Search for the cell housing the specified text and yield its (X, Y) center coordinate. 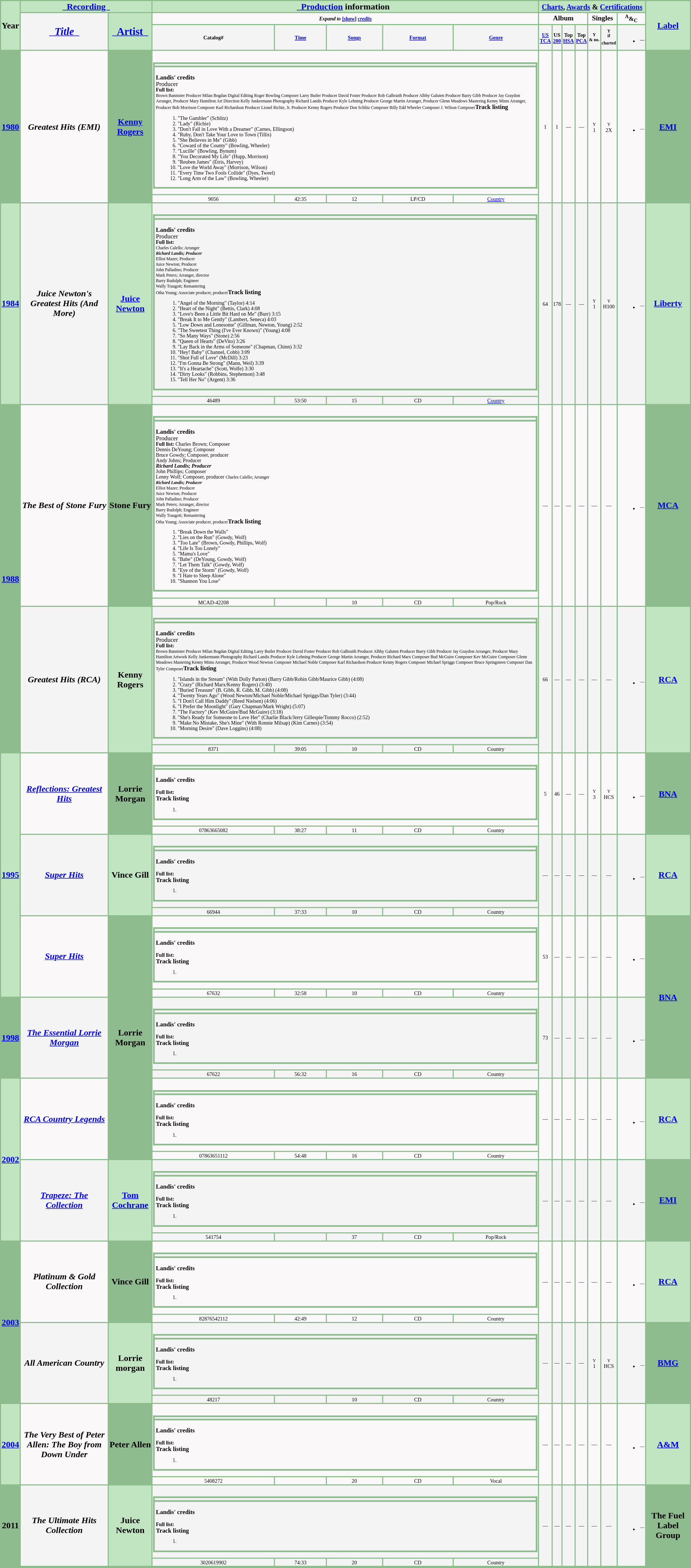
66 (545, 679)
39:05 (300, 749)
Juice Newton's Greatest Hits (And More) (64, 304)
Platinum & Gold Collection (64, 1282)
A&M (668, 1444)
178 (557, 304)
Songs (354, 38)
37:33 (300, 912)
1995 (10, 875)
A&C (631, 19)
73 (545, 1038)
YH100 (609, 304)
The Essential Lorrie Morgan (64, 1038)
1998 (10, 1038)
53:50 (300, 401)
The Fuel Label Group (668, 1526)
TopHSA (569, 38)
07863665082 (214, 830)
USTCA (545, 38)
32:58 (300, 993)
Album (563, 19)
3020619902 (214, 1562)
15 (354, 401)
TopPCA (582, 38)
Title (64, 31)
Y2X (609, 127)
53 (545, 956)
US200 (557, 38)
Yifcharted (609, 38)
2002 (10, 1160)
Tom Cochrane (130, 1200)
56:32 (300, 1074)
Peter Allen (130, 1444)
64 (545, 304)
Genre (496, 38)
All American Country (64, 1363)
67632 (214, 993)
Y3 (594, 794)
BMG (668, 1363)
Expand to [show] credits (345, 19)
2003 (10, 1322)
8371 (214, 749)
Vocal (496, 1481)
Lorrie morgan (130, 1363)
42:49 (300, 1318)
MCAD-42208 (214, 602)
5 (545, 794)
Liberty (668, 304)
Label (668, 26)
The Ultimate Hits Collection (64, 1526)
54:48 (300, 1156)
74:33 (300, 1562)
46489 (214, 401)
11 (354, 830)
Charts, Awards & Certifications (592, 7)
Greatest Hits (EMI) (64, 127)
1980 (10, 127)
Artist (130, 31)
07863651112 (214, 1156)
Reflections: Greatest Hits (64, 794)
The Very Best of Peter Allen: The Boy from Down Under (64, 1444)
1988 (10, 579)
Year (10, 26)
5408272 (214, 1481)
2011 (10, 1526)
RCA Country Legends (64, 1119)
Singles (603, 19)
Production information (345, 7)
Format (418, 38)
541754 (214, 1237)
66944 (214, 912)
LP/CD (418, 199)
Recording (86, 7)
MCA (668, 505)
37 (354, 1237)
38:27 (300, 830)
Catalog# (214, 38)
1984 (10, 304)
67622 (214, 1074)
82876542112 (214, 1318)
Trapeze: The Collection (64, 1200)
9056 (214, 199)
The Best of Stone Fury (64, 505)
Greatest Hits (RCA) (64, 679)
48217 (214, 1400)
Time (300, 38)
Stone Fury (130, 505)
2004 (10, 1444)
46 (557, 794)
Y& no. (594, 38)
42:35 (300, 199)
